Pinpoint the cell where the given text exists, returning its [x, y] midpoint coordinate. 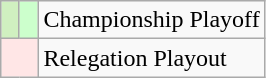
Relegation Playout [152, 58]
Championship Playoff [152, 20]
